Identify which cell holds the provided text, then report its (x, y) central coordinate. 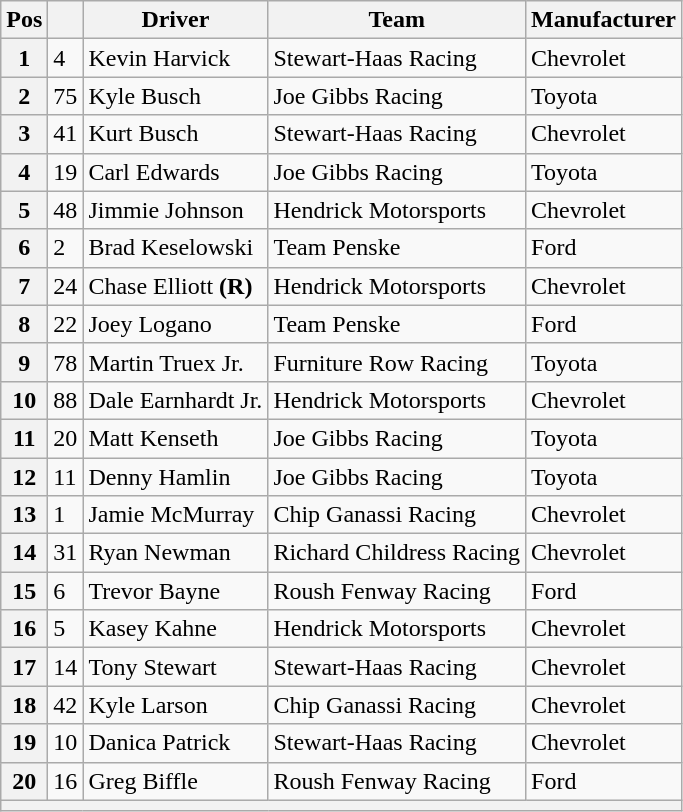
78 (66, 362)
Kasey Kahne (176, 629)
24 (66, 286)
Manufacturer (604, 20)
88 (66, 400)
Carl Edwards (176, 172)
Tony Stewart (176, 667)
Driver (176, 20)
3 (24, 134)
Richard Childress Racing (397, 553)
75 (66, 96)
Matt Kenseth (176, 438)
Ryan Newman (176, 553)
Jamie McMurray (176, 515)
Greg Biffle (176, 781)
8 (24, 324)
9 (24, 362)
Trevor Bayne (176, 591)
Brad Keselowski (176, 248)
Denny Hamlin (176, 477)
Kyle Larson (176, 705)
Furniture Row Racing (397, 362)
15 (24, 591)
18 (24, 705)
13 (24, 515)
17 (24, 667)
Kyle Busch (176, 96)
Team (397, 20)
42 (66, 705)
Dale Earnhardt Jr. (176, 400)
Pos (24, 20)
Jimmie Johnson (176, 210)
31 (66, 553)
41 (66, 134)
Kurt Busch (176, 134)
Joey Logano (176, 324)
48 (66, 210)
Danica Patrick (176, 743)
7 (24, 286)
Chase Elliott (R) (176, 286)
22 (66, 324)
12 (24, 477)
Kevin Harvick (176, 58)
Martin Truex Jr. (176, 362)
